Output the [X, Y] coordinate of the center of the cell containing the given text.  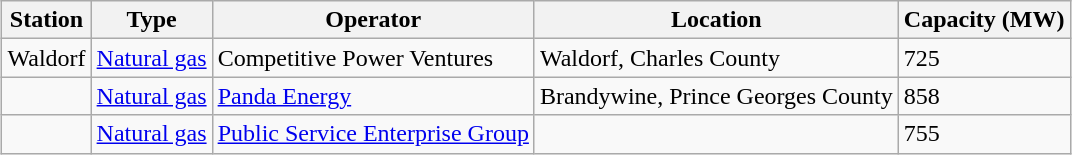
Station [46, 20]
Type [152, 20]
755 [984, 134]
Waldorf [46, 58]
Capacity (MW) [984, 20]
Competitive Power Ventures [373, 58]
Public Service Enterprise Group [373, 134]
Waldorf, Charles County [716, 58]
725 [984, 58]
Operator [373, 20]
Panda Energy [373, 96]
Location [716, 20]
858 [984, 96]
Brandywine, Prince Georges County [716, 96]
